Locate the cell with the specified text and output its (X, Y) center coordinate. 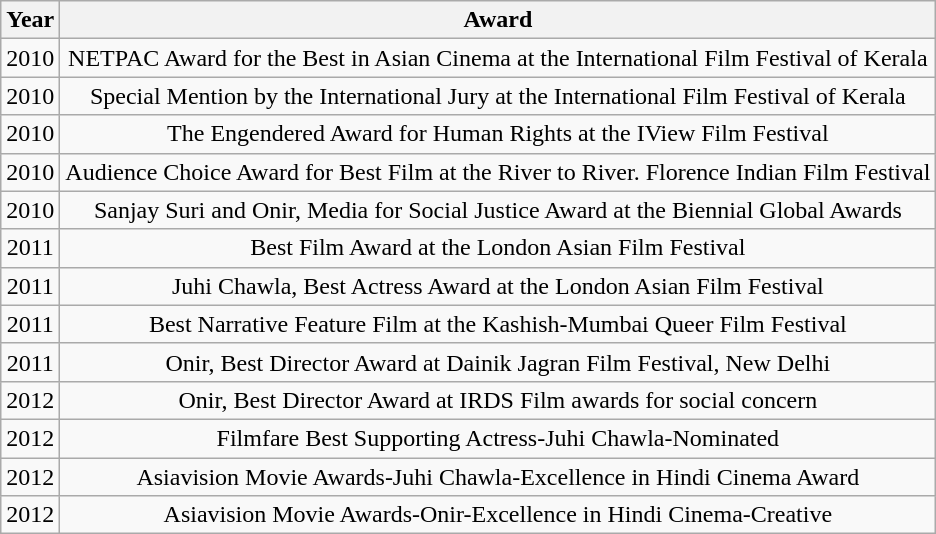
Best Narrative Feature Film at the Kashish-Mumbai Queer Film Festival (498, 324)
Year (30, 20)
Asiavision Movie Awards-Juhi Chawla-Excellence in Hindi Cinema Award (498, 477)
The Engendered Award for Human Rights at the IView Film Festival (498, 134)
Onir, Best Director Award at Dainik Jagran Film Festival, New Delhi (498, 362)
Asiavision Movie Awards-Onir-Excellence in Hindi Cinema-Creative (498, 515)
Award (498, 20)
Sanjay Suri and Onir, Media for Social Justice Award at the Biennial Global Awards (498, 210)
Onir, Best Director Award at IRDS Film awards for social concern (498, 400)
NETPAC Award for the Best in Asian Cinema at the International Film Festival of Kerala (498, 58)
Juhi Chawla, Best Actress Award at the London Asian Film Festival (498, 286)
Best Film Award at the London Asian Film Festival (498, 248)
Audience Choice Award for Best Film at the River to River. Florence Indian Film Festival (498, 172)
Filmfare Best Supporting Actress-Juhi Chawla-Nominated (498, 438)
Special Mention by the International Jury at the International Film Festival of Kerala (498, 96)
